Extract the [x, y] coordinate from the center of the cell holding the provided text.  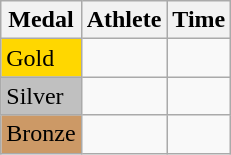
Athlete [124, 20]
Bronze [41, 134]
Silver [41, 96]
Time [199, 20]
Medal [41, 20]
Gold [41, 58]
